From the cell containing the given text, extract its center point as [x, y] coordinate. 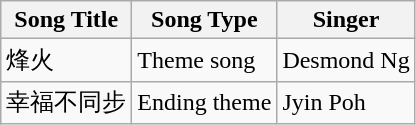
Jyin Poh [346, 102]
幸福不同步 [66, 102]
Desmond Ng [346, 60]
Theme song [204, 60]
烽火 [66, 60]
Song Type [204, 20]
Ending theme [204, 102]
Song Title [66, 20]
Singer [346, 20]
